Return the [X, Y] coordinate for the center point of the cell that contains the specified text.  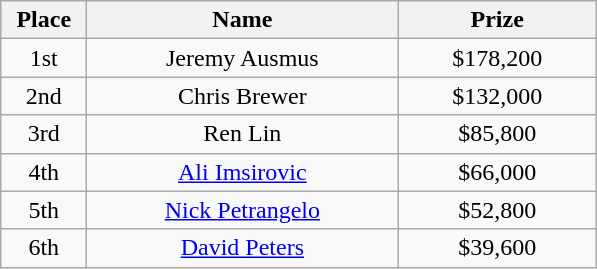
6th [44, 248]
Name [242, 20]
$85,800 [498, 134]
$39,600 [498, 248]
Prize [498, 20]
$52,800 [498, 210]
3rd [44, 134]
Chris Brewer [242, 96]
Place [44, 20]
Jeremy Ausmus [242, 58]
Ren Lin [242, 134]
4th [44, 172]
$178,200 [498, 58]
David Peters [242, 248]
$66,000 [498, 172]
2nd [44, 96]
$132,000 [498, 96]
5th [44, 210]
1st [44, 58]
Ali Imsirovic [242, 172]
Nick Petrangelo [242, 210]
